Output the (X, Y) coordinate of the center of the cell containing the given text.  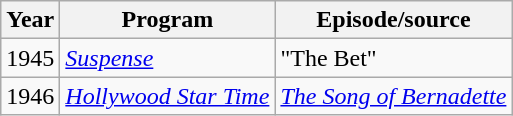
1945 (30, 58)
Episode/source (394, 20)
Hollywood Star Time (168, 96)
"The Bet" (394, 58)
Program (168, 20)
The Song of Bernadette (394, 96)
Year (30, 20)
1946 (30, 96)
Suspense (168, 58)
